Scan for the cell matching the given text and deliver its [x, y] coordinate at center. 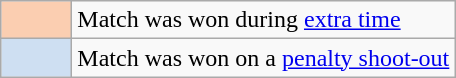
Match was won on a penalty shoot-out [264, 58]
Match was won during extra time [264, 20]
